Return the [x, y] coordinate for the center point of the cell that contains the specified text.  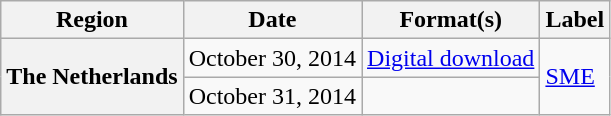
October 31, 2014 [272, 96]
Format(s) [451, 20]
Region [92, 20]
Date [272, 20]
The Netherlands [92, 77]
SME [575, 77]
October 30, 2014 [272, 58]
Label [575, 20]
Digital download [451, 58]
